Output the (X, Y) coordinate of the center of the cell containing the given text.  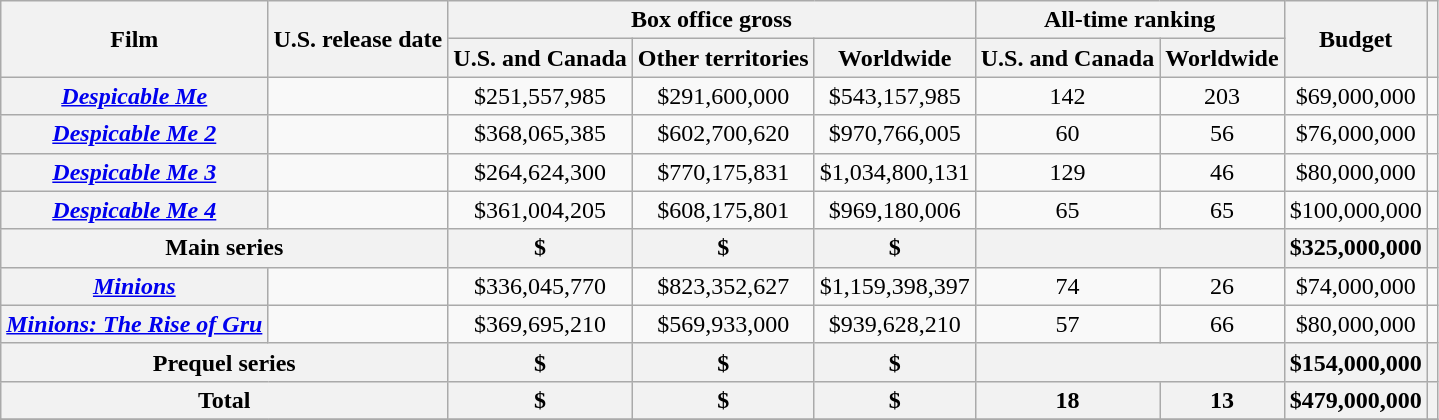
$154,000,000 (1356, 362)
$100,000,000 (1356, 210)
Total (224, 400)
Prequel series (224, 362)
$74,000,000 (1356, 286)
$969,180,006 (894, 210)
26 (1222, 286)
$264,624,300 (540, 172)
56 (1222, 134)
Despicable Me (134, 96)
$602,700,620 (723, 134)
203 (1222, 96)
$823,352,627 (723, 286)
Budget (1356, 39)
57 (1067, 324)
$336,045,770 (540, 286)
$69,000,000 (1356, 96)
142 (1067, 96)
$1,159,398,397 (894, 286)
$970,766,005 (894, 134)
Despicable Me 2 (134, 134)
18 (1067, 400)
Minions: The Rise of Gru (134, 324)
Main series (224, 248)
$608,175,801 (723, 210)
$325,000,000 (1356, 248)
U.S. release date (358, 39)
Despicable Me 3 (134, 172)
Other territories (723, 58)
$251,557,985 (540, 96)
$770,175,831 (723, 172)
Box office gross (712, 20)
$543,157,985 (894, 96)
$369,695,210 (540, 324)
Film (134, 39)
$76,000,000 (1356, 134)
$1,034,800,131 (894, 172)
$939,628,210 (894, 324)
74 (1067, 286)
46 (1222, 172)
$479,000,000 (1356, 400)
All-time ranking (1130, 20)
129 (1067, 172)
60 (1067, 134)
$361,004,205 (540, 210)
$291,600,000 (723, 96)
Despicable Me 4 (134, 210)
$368,065,385 (540, 134)
66 (1222, 324)
13 (1222, 400)
$569,933,000 (723, 324)
Minions (134, 286)
